Locate the cell with the specified text and output its [X, Y] center coordinate. 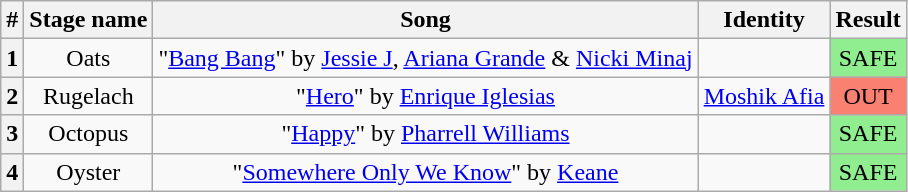
OUT [868, 96]
"Hero" by Enrique Iglesias [426, 96]
Oats [88, 58]
3 [12, 134]
"Bang Bang" by Jessie J, Ariana Grande & Nicki Minaj [426, 58]
Oyster [88, 172]
"Happy" by Pharrell Williams [426, 134]
"Somewhere Only We Know" by Keane [426, 172]
Result [868, 20]
2 [12, 96]
Identity [764, 20]
Moshik Afia [764, 96]
# [12, 20]
Octopus [88, 134]
Rugelach [88, 96]
4 [12, 172]
1 [12, 58]
Song [426, 20]
Stage name [88, 20]
